Search for the cell housing the specified text and yield its (X, Y) center coordinate. 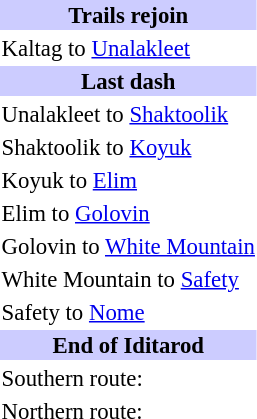
Koyuk to Elim (128, 180)
Southern route: (128, 378)
Kaltag to Unalakleet (128, 48)
Shaktoolik to Koyuk (128, 147)
Last dash (128, 81)
Safety to Nome (128, 312)
Elim to Golovin (128, 213)
White Mountain to Safety (128, 279)
Golovin to White Mountain (128, 246)
Trails rejoin (128, 15)
End of Iditarod (128, 345)
Unalakleet to Shaktoolik (128, 114)
